Detect which cell encompasses the target text, then output its (x, y) center coordinate. 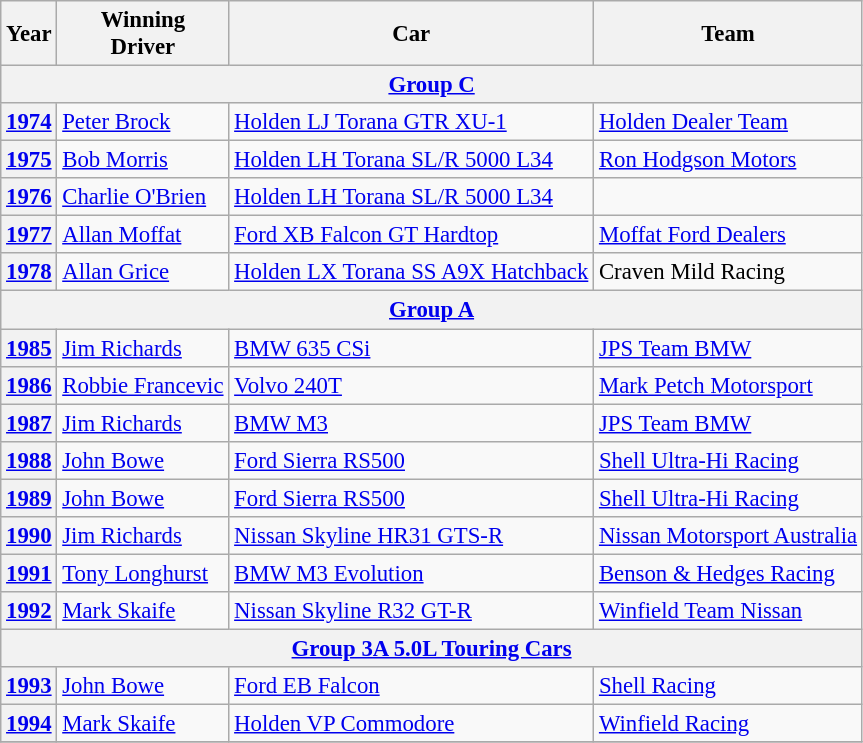
1977 (29, 235)
1987 (29, 423)
1975 (29, 160)
Tony Longhurst (143, 573)
Holden Dealer Team (728, 122)
Nissan Skyline R32 GT-R (412, 611)
Charlie O'Brien (143, 197)
Mark Petch Motorsport (728, 385)
Nissan Motorsport Australia (728, 536)
1990 (29, 536)
WinningDriver (143, 34)
1978 (29, 273)
Year (29, 34)
Ford EB Falcon (412, 686)
1989 (29, 498)
Winfield Team Nissan (728, 611)
1991 (29, 573)
1993 (29, 686)
Holden LJ Torana GTR XU-1 (412, 122)
Bob Morris (143, 160)
Allan Moffat (143, 235)
Holden LX Torana SS A9X Hatchback (412, 273)
Craven Mild Racing (728, 273)
Shell Racing (728, 686)
Moffat Ford Dealers (728, 235)
Volvo 240T (412, 385)
Holden VP Commodore (412, 724)
BMW M3 (412, 423)
1988 (29, 460)
Robbie Francevic (143, 385)
1976 (29, 197)
Peter Brock (143, 122)
Ron Hodgson Motors (728, 160)
Ford XB Falcon GT Hardtop (412, 235)
Team (728, 34)
Winfield Racing (728, 724)
Benson & Hedges Racing (728, 573)
Nissan Skyline HR31 GTS-R (412, 536)
BMW M3 Evolution (412, 573)
Group C (432, 85)
Group A (432, 310)
1985 (29, 348)
Car (412, 34)
1986 (29, 385)
BMW 635 CSi (412, 348)
Allan Grice (143, 273)
1974 (29, 122)
1994 (29, 724)
Group 3A 5.0L Touring Cars (432, 648)
1992 (29, 611)
